Determine the [x, y] coordinate at the center of the cell enclosing the given text.  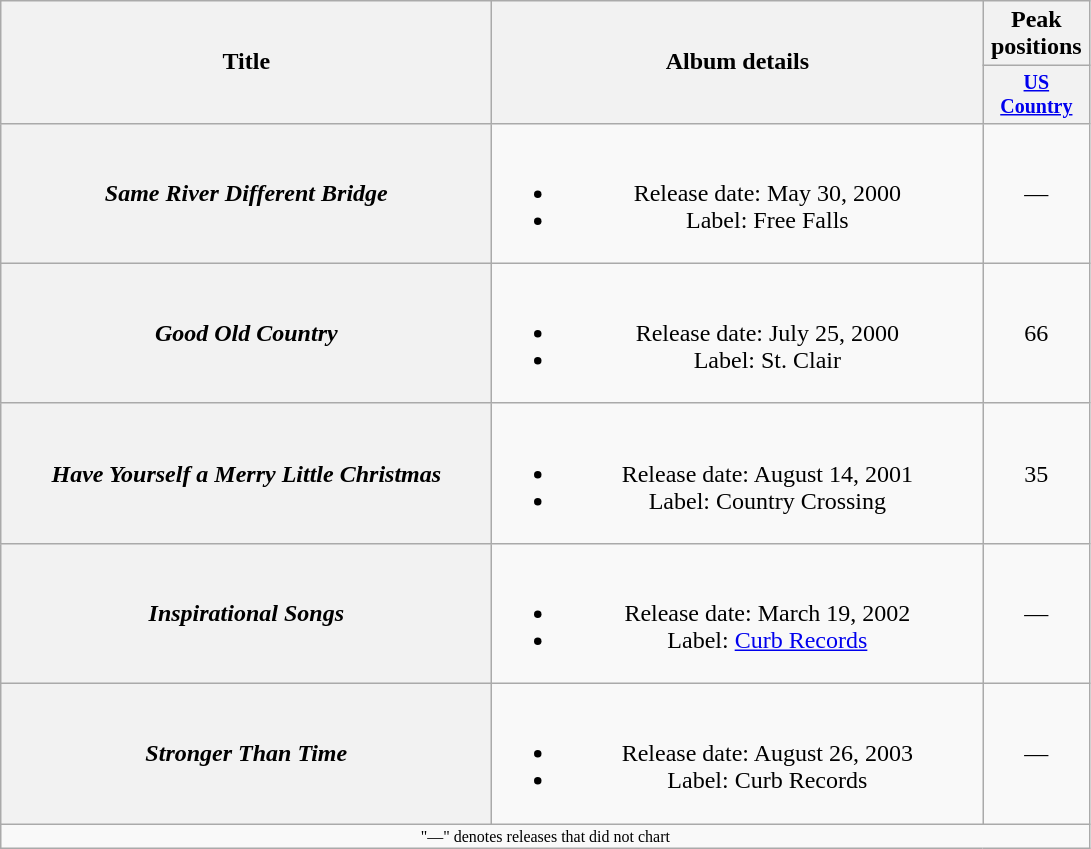
66 [1036, 333]
Stronger Than Time [246, 754]
Release date: July 25, 2000Label: St. Clair [738, 333]
35 [1036, 473]
Release date: May 30, 2000Label: Free Falls [738, 193]
Release date: August 14, 2001Label: Country Crossing [738, 473]
Peak positions [1036, 34]
Release date: March 19, 2002Label: Curb Records [738, 613]
Title [246, 62]
Album details [738, 62]
US Country [1036, 94]
Same River Different Bridge [246, 193]
"—" denotes releases that did not chart [546, 836]
Good Old Country [246, 333]
Release date: August 26, 2003Label: Curb Records [738, 754]
Inspirational Songs [246, 613]
Have Yourself a Merry Little Christmas [246, 473]
